Provide the [X, Y] coordinate of the cell's center where the given text is located.  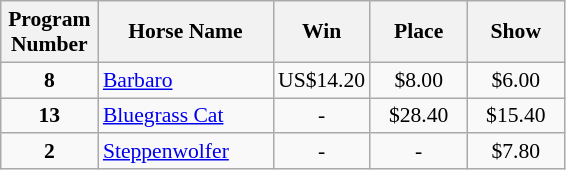
Horse Name [186, 32]
Bluegrass Cat [186, 116]
Steppenwolfer [186, 152]
$28.40 [418, 116]
13 [50, 116]
US$14.20 [322, 80]
ProgramNumber [50, 32]
Place [418, 32]
Win [322, 32]
$7.80 [516, 152]
8 [50, 80]
$6.00 [516, 80]
2 [50, 152]
Show [516, 32]
$8.00 [418, 80]
Barbaro [186, 80]
$15.40 [516, 116]
